Identify which cell holds the provided text, then report its [x, y] central coordinate. 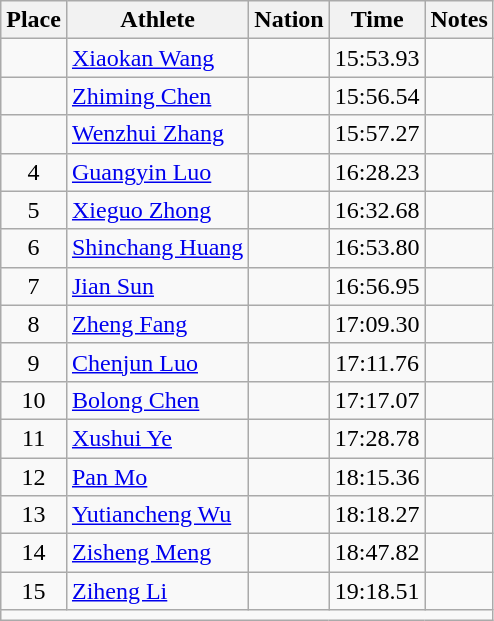
Xiaokan Wang [157, 58]
Place [34, 20]
15:56.54 [377, 96]
19:18.51 [377, 591]
17:17.07 [377, 400]
Nation [289, 20]
6 [34, 248]
Guangyin Luo [157, 172]
11 [34, 438]
16:32.68 [377, 210]
16:28.23 [377, 172]
Time [377, 20]
Wenzhui Zhang [157, 134]
Pan Mo [157, 477]
14 [34, 553]
18:18.27 [377, 515]
Xieguo Zhong [157, 210]
17:11.76 [377, 362]
Shinchang Huang [157, 248]
10 [34, 400]
17:28.78 [377, 438]
15:53.93 [377, 58]
Bolong Chen [157, 400]
Jian Sun [157, 286]
Notes [459, 20]
12 [34, 477]
16:56.95 [377, 286]
4 [34, 172]
Yutiancheng Wu [157, 515]
7 [34, 286]
16:53.80 [377, 248]
Chenjun Luo [157, 362]
18:47.82 [377, 553]
5 [34, 210]
Ziheng Li [157, 591]
Athlete [157, 20]
Zheng Fang [157, 324]
Zisheng Meng [157, 553]
17:09.30 [377, 324]
15:57.27 [377, 134]
15 [34, 591]
13 [34, 515]
Xushui Ye [157, 438]
18:15.36 [377, 477]
9 [34, 362]
Zhiming Chen [157, 96]
8 [34, 324]
